From the cell containing the given text, extract its center point as (x, y) coordinate. 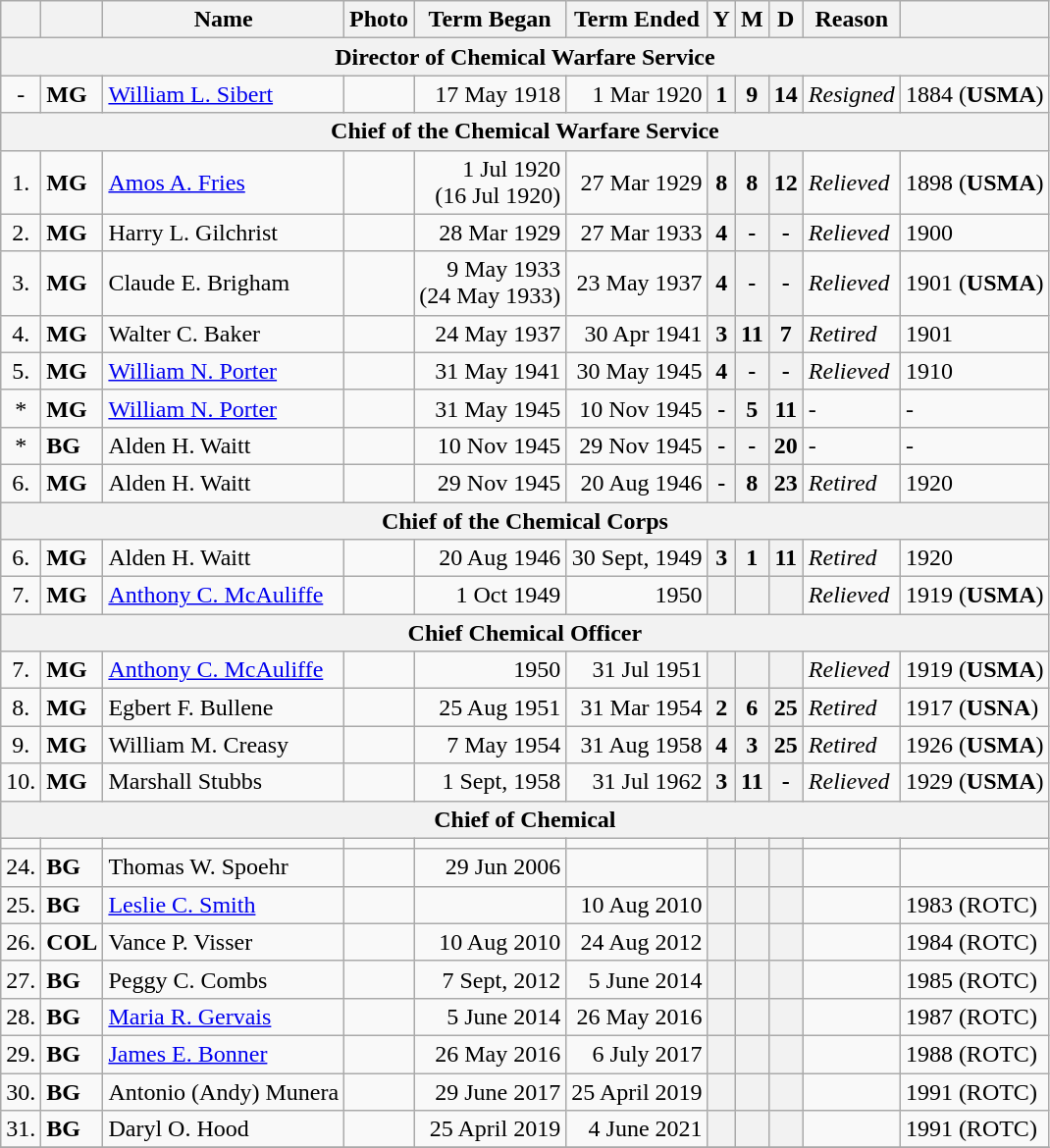
William M. Creasy (224, 745)
Resigned (852, 94)
5 (752, 408)
31 Mar 1954 (637, 707)
6 July 2017 (637, 1054)
1910 (974, 371)
2. (22, 233)
24 Aug 2012 (637, 942)
Term Ended (637, 20)
31. (22, 1129)
Chief of the Chemical Warfare Service (525, 131)
1929 (USMA) (974, 782)
29 Jun 2006 (491, 867)
Chief of Chemical (525, 819)
M (752, 20)
30 Apr 1941 (637, 334)
1 Sept, 1958 (491, 782)
2 (721, 707)
1898 (USMA) (974, 183)
Reason (852, 20)
1985 (ROTC) (974, 979)
8. (22, 707)
James E. Bonner (224, 1054)
7 (785, 334)
10. (22, 782)
30 May 1945 (637, 371)
1884 (USMA) (974, 94)
23 May 1937 (637, 283)
30 Sept, 1949 (637, 558)
1 Oct 1949 (491, 596)
Peggy C. Combs (224, 979)
Egbert F. Bullene (224, 707)
6 (752, 707)
4. (22, 334)
31 Jul 1951 (637, 670)
Amos A. Fries (224, 183)
Leslie C. Smith (224, 905)
Term Began (491, 20)
Y (721, 20)
1 Mar 1920 (637, 94)
3. (22, 283)
1983 (ROTC) (974, 905)
31 May 1945 (491, 408)
23 (785, 483)
24 May 1937 (491, 334)
5. (22, 371)
12 (785, 183)
28 Mar 1929 (491, 233)
27. (22, 979)
1917 (USNA) (974, 707)
27 Mar 1929 (637, 183)
Walter C. Baker (224, 334)
4 June 2021 (637, 1129)
25. (22, 905)
14 (785, 94)
31 May 1941 (491, 371)
29. (22, 1054)
1987 (ROTC) (974, 1017)
31 Aug 1958 (637, 745)
1926 (USMA) (974, 745)
Name (224, 20)
COL (73, 942)
D (785, 20)
31 Jul 1962 (637, 782)
17 May 1918 (491, 94)
Vance P. Visser (224, 942)
26. (22, 942)
27 Mar 1933 (637, 233)
9 May 1933(24 May 1933) (491, 283)
Photo (379, 20)
20 (785, 445)
Chief of the Chemical Corps (525, 521)
30. (22, 1092)
1901 (USMA) (974, 283)
24. (22, 867)
1901 (974, 334)
William L. Sibert (224, 94)
Antonio (Andy) Munera (224, 1092)
Maria R. Gervais (224, 1017)
9. (22, 745)
29 June 2017 (491, 1092)
28. (22, 1017)
9 (752, 94)
7 May 1954 (491, 745)
Chief Chemical Officer (525, 633)
1988 (ROTC) (974, 1054)
Director of Chemical Warfare Service (525, 57)
Claude E. Brigham (224, 283)
1 Jul 1920(16 Jul 1920) (491, 183)
1984 (ROTC) (974, 942)
1. (22, 183)
25 Aug 1951 (491, 707)
Daryl O. Hood (224, 1129)
7 Sept, 2012 (491, 979)
Harry L. Gilchrist (224, 233)
Marshall Stubbs (224, 782)
1900 (974, 233)
Thomas W. Spoehr (224, 867)
